For the text-containing cell, return its midpoint in (x, y) coordinate format. 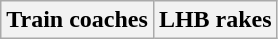
Train coaches (78, 20)
LHB rakes (215, 20)
